Detect which cell encompasses the target text, then output its (x, y) center coordinate. 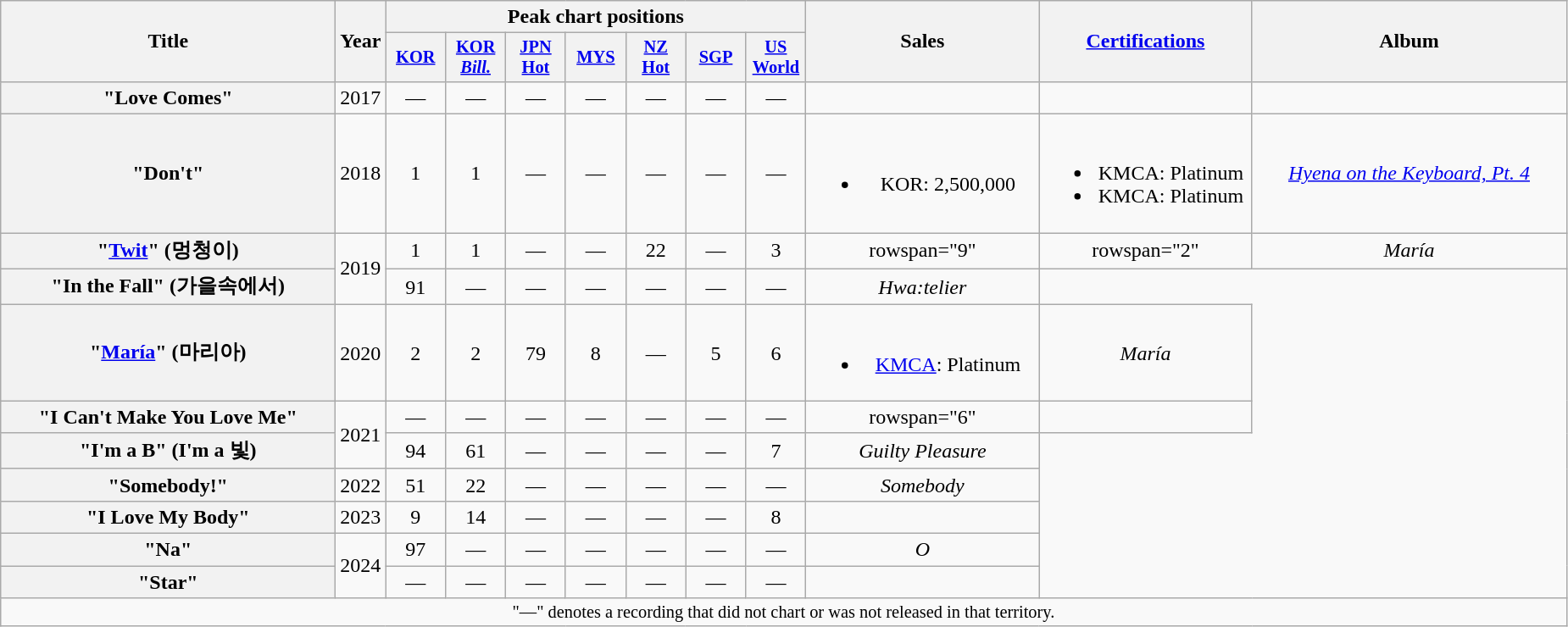
97 (415, 550)
2018 (361, 174)
"Twit" (멍청이) (168, 251)
KOR: 2,500,000 (922, 174)
"I Love My Body" (168, 517)
2024 (361, 566)
94 (415, 451)
"I'm a B" (I'm a 빛) (168, 451)
NZHot (656, 58)
SGP (715, 58)
"I Can't Make You Love Me" (168, 417)
Somebody (922, 485)
Sales (922, 42)
US World (776, 58)
Title (168, 42)
rowspan="2" (1146, 251)
79 (536, 352)
O (922, 550)
5 (715, 352)
Peak chart positions (596, 17)
2017 (361, 97)
KORBill. (476, 58)
"Somebody!" (168, 485)
Hyena on the Keyboard, Pt. 4 (1409, 174)
rowspan="9" (922, 251)
Year (361, 42)
7 (776, 451)
"Star" (168, 582)
2022 (361, 485)
KMCA: Platinum KMCA: Platinum (1146, 174)
9 (415, 517)
Certifications (1146, 42)
2019 (361, 269)
2020 (361, 352)
MYS (595, 58)
61 (476, 451)
JPNHot (536, 58)
91 (415, 286)
3 (776, 251)
14 (476, 517)
"In the Fall" (가을속에서) (168, 286)
"Love Comes" (168, 97)
2021 (361, 436)
"Na" (168, 550)
6 (776, 352)
"—" denotes a recording that did not chart or was not released in that territory. (783, 613)
Guilty Pleasure (922, 451)
KOR (415, 58)
2023 (361, 517)
rowspan="6" (922, 417)
KMCA: Platinum (922, 352)
51 (415, 485)
"Don't" (168, 174)
Hwa:telier (922, 286)
"María" (마리아) (168, 352)
Album (1409, 42)
